Extract the (x, y) coordinate from the center of the cell holding the provided text.  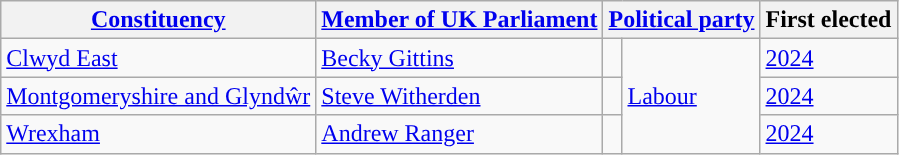
Member of UK Parliament (460, 20)
Steve Witherden (460, 96)
Political party (682, 20)
Becky Gittins (460, 58)
Clwyd East (158, 58)
Constituency (158, 20)
Andrew Ranger (460, 134)
Montgomeryshire and Glyndŵr (158, 96)
First elected (828, 20)
Wrexham (158, 134)
Labour (691, 96)
